Provide the [x, y] coordinate of the cell's center where the given text is located.  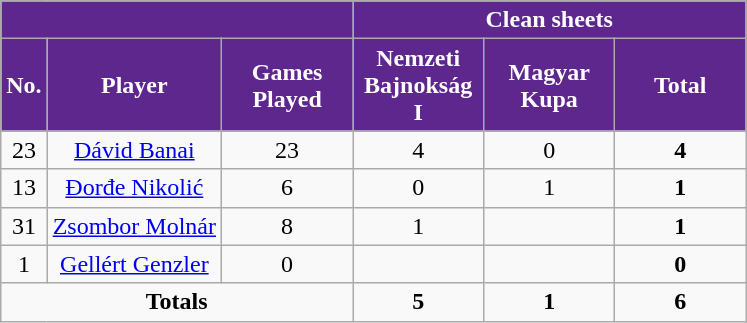
No. [24, 85]
8 [288, 226]
Đorđe Nikolić [134, 188]
Dávid Banai [134, 150]
Zsombor Molnár [134, 226]
Magyar Kupa [550, 85]
Total [680, 85]
Nemzeti Bajnokság I [418, 85]
Totals [177, 302]
13 [24, 188]
Clean sheets [550, 20]
Player [134, 85]
Gellért Genzler [134, 264]
31 [24, 226]
5 [418, 302]
Games Played [288, 85]
